Search for the cell housing the specified text and yield its (X, Y) center coordinate. 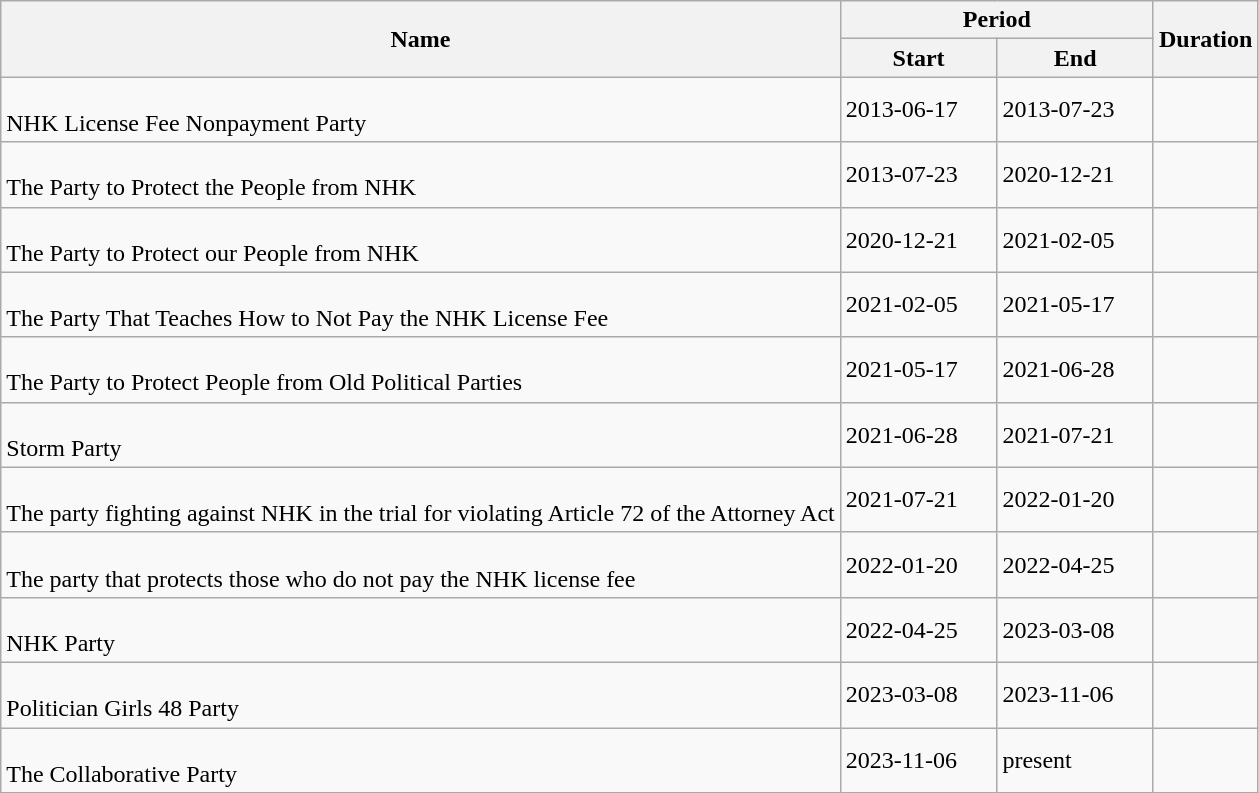
The Party That Teaches How to Not Pay the NHK License Fee (421, 304)
Name (421, 39)
End (1076, 58)
Period (996, 20)
The party that protects those who do not pay the NHK license fee (421, 564)
Duration (1205, 39)
Politician Girls 48 Party (421, 694)
The Party to Protect the People from NHK (421, 174)
present (1076, 760)
The party fighting against NHK in the trial for violating Article 72 of the Attorney Act (421, 500)
The Party to Protect our People from NHK (421, 240)
NHK Party (421, 630)
NHK License Fee Nonpayment Party (421, 110)
Start (918, 58)
The Party to Protect People from Old Political Parties (421, 370)
The Collaborative Party (421, 760)
Storm Party (421, 434)
2013-06-17 (918, 110)
